Locate the cell with the specified text and output its (x, y) center coordinate. 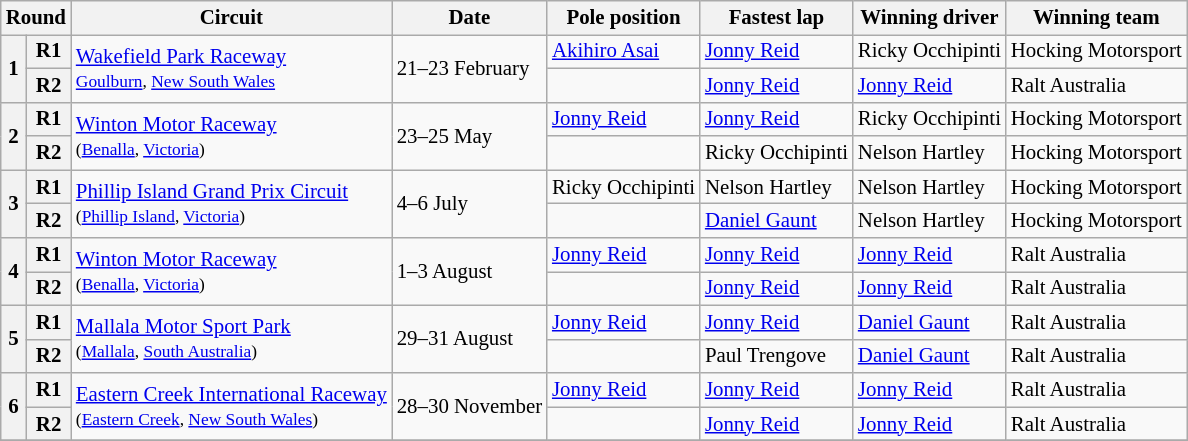
3 (14, 204)
Akihiro Asai (624, 51)
5 (14, 339)
Mallala Motor Sport Park(Mallala, South Australia) (232, 339)
21–23 February (470, 68)
Eastern Creek International Raceway(Eastern Creek, New South Wales) (232, 407)
23–25 May (470, 136)
29–31 August (470, 339)
Winning driver (930, 18)
6 (14, 407)
Fastest lap (776, 18)
1 (14, 68)
4–6 July (470, 204)
Phillip Island Grand Prix Circuit(Phillip Island, Victoria) (232, 204)
Round (36, 18)
2 (14, 136)
Wakefield Park RacewayGoulburn, New South Wales (232, 68)
4 (14, 272)
1–3 August (470, 272)
Paul Trengove (776, 356)
Pole position (624, 18)
Circuit (232, 18)
28–30 November (470, 407)
Winning team (1096, 18)
Date (470, 18)
